Determine the (x, y) coordinate at the center of the cell enclosing the given text.  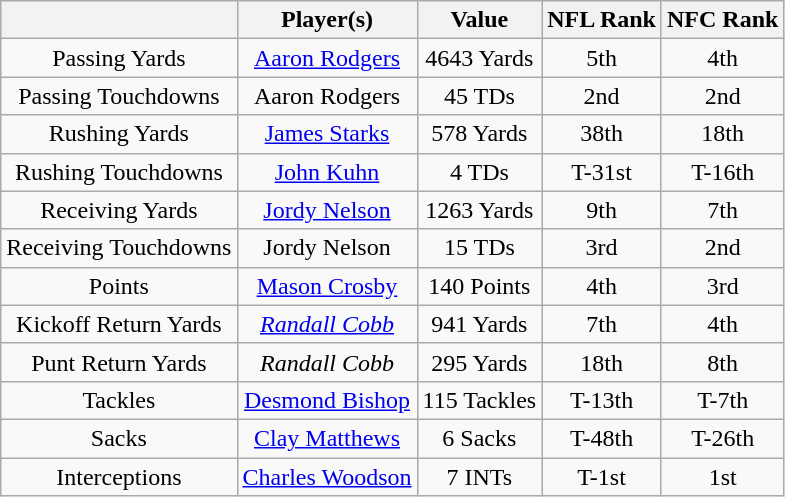
9th (602, 210)
Rushing Touchdowns (119, 172)
Desmond Bishop (327, 400)
295 Yards (480, 362)
15 TDs (480, 248)
Rushing Yards (119, 134)
Tackles (119, 400)
941 Yards (480, 324)
James Starks (327, 134)
Receiving Yards (119, 210)
38th (602, 134)
45 TDs (480, 96)
1st (722, 477)
NFL Rank (602, 20)
115 Tackles (480, 400)
T-7th (722, 400)
T-16th (722, 172)
7 INTs (480, 477)
5th (602, 58)
T-1st (602, 477)
Points (119, 286)
T-48th (602, 438)
T-13th (602, 400)
Charles Woodson (327, 477)
Player(s) (327, 20)
John Kuhn (327, 172)
T-26th (722, 438)
Clay Matthews (327, 438)
Interceptions (119, 477)
Punt Return Yards (119, 362)
NFC Rank (722, 20)
578 Yards (480, 134)
Sacks (119, 438)
4643 Yards (480, 58)
Mason Crosby (327, 286)
Passing Yards (119, 58)
Kickoff Return Yards (119, 324)
140 Points (480, 286)
Passing Touchdowns (119, 96)
T-31st (602, 172)
Receiving Touchdowns (119, 248)
6 Sacks (480, 438)
1263 Yards (480, 210)
4 TDs (480, 172)
Value (480, 20)
8th (722, 362)
